Scan for the cell matching the given text and deliver its (x, y) coordinate at center. 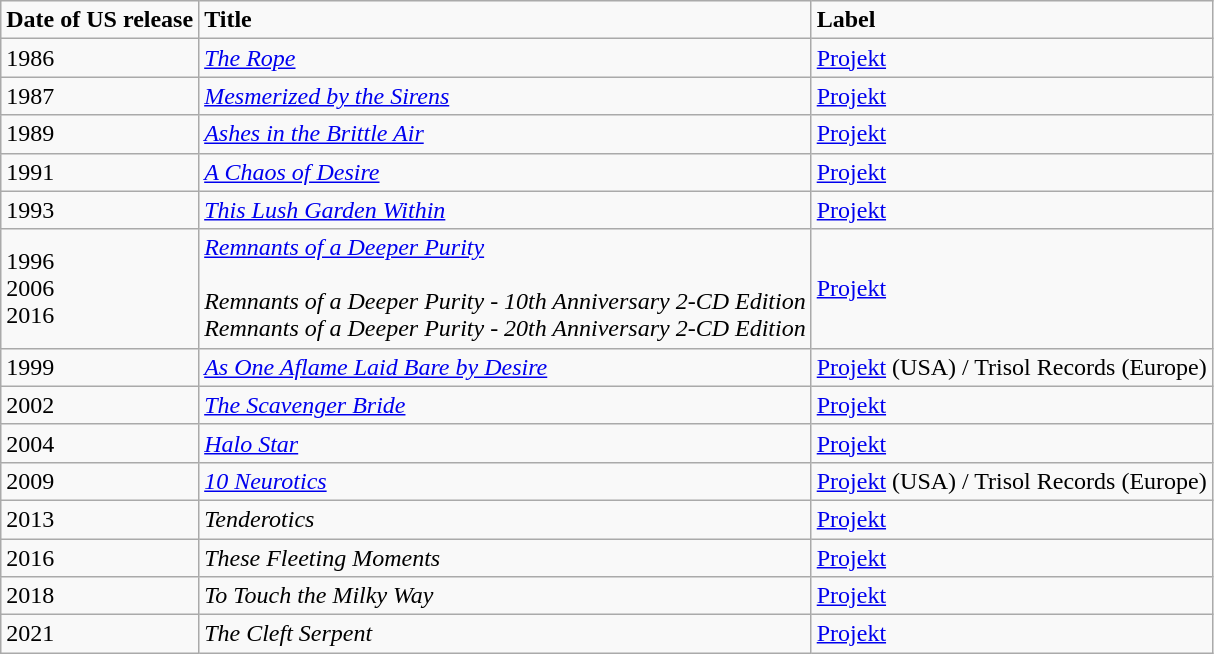
2004 (100, 443)
2002 (100, 405)
1987 (100, 96)
10 Neurotics (506, 481)
2021 (100, 634)
This Lush Garden Within (506, 210)
The Cleft Serpent (506, 634)
These Fleeting Moments (506, 557)
The Rope (506, 58)
2018 (100, 596)
Mesmerized by the Sirens (506, 96)
2009 (100, 481)
As One Aflame Laid Bare by Desire (506, 367)
2013 (100, 519)
A Chaos of Desire (506, 172)
1999 (100, 367)
19962006 2016 (100, 288)
2016 (100, 557)
The Scavenger Bride (506, 405)
Halo Star (506, 443)
To Touch the Milky Way (506, 596)
Tenderotics (506, 519)
Remnants of a Deeper PurityRemnants of a Deeper Purity - 10th Anniversary 2-CD Edition Remnants of a Deeper Purity - 20th Anniversary 2-CD Edition (506, 288)
Label (1012, 20)
1986 (100, 58)
Date of US release (100, 20)
1993 (100, 210)
1991 (100, 172)
Title (506, 20)
1989 (100, 134)
Ashes in the Brittle Air (506, 134)
